Capture the cell that displays the provided text and extract its [x, y] central coordinate. 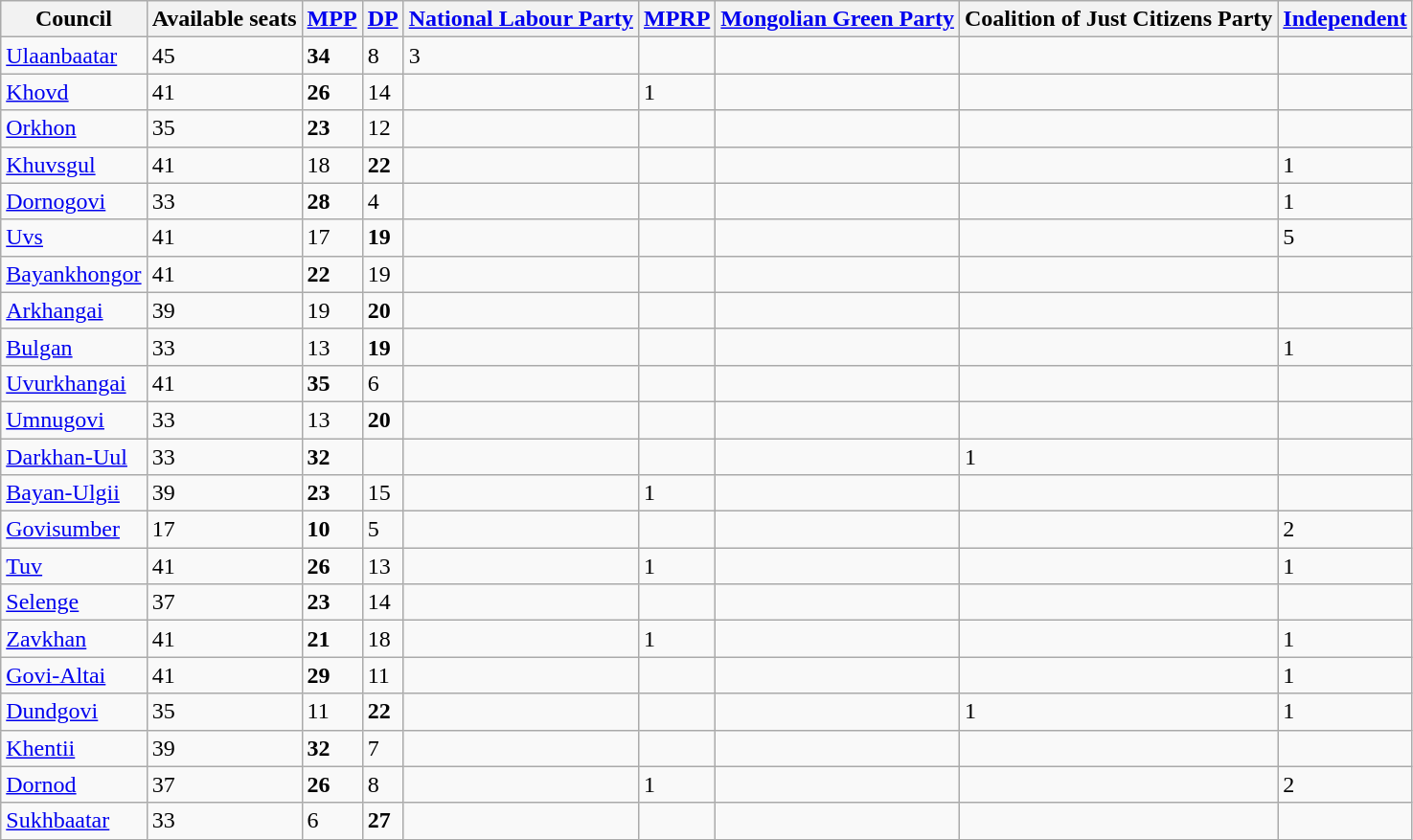
Available seats [224, 19]
10 [331, 530]
Govi-Altai [74, 675]
4 [383, 201]
3 [521, 56]
21 [331, 639]
Uvurkhangai [74, 383]
28 [331, 201]
Orkhon [74, 128]
Govisumber [74, 530]
Independent [1345, 19]
DP [383, 19]
Khovd [74, 92]
MPP [331, 19]
Bayankhongor [74, 274]
Sukhbaatar [74, 821]
Coalition of Just Citizens Party [1118, 19]
Darkhan-Uul [74, 457]
MPRP [676, 19]
Ulaanbaatar [74, 56]
Selenge [74, 602]
Dundgovi [74, 712]
45 [224, 56]
15 [383, 493]
Dornogovi [74, 201]
National Labour Party [521, 19]
Council [74, 19]
27 [383, 821]
Khuvsgul [74, 165]
Zavkhan [74, 639]
34 [331, 56]
Uvs [74, 238]
Dornod [74, 784]
Khentii [74, 748]
Umnugovi [74, 420]
Arkhangai [74, 310]
12 [383, 128]
Mongolian Green Party [837, 19]
Bulgan [74, 347]
Tuv [74, 566]
Bayan-Ulgii [74, 493]
29 [331, 675]
7 [383, 748]
